Scan for the cell matching the given text and deliver its [X, Y] coordinate at center. 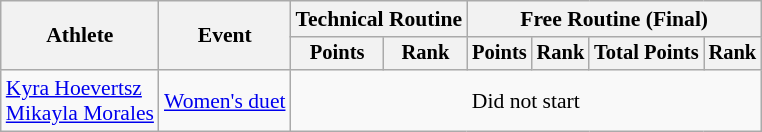
Did not start [526, 100]
Free Routine (Final) [614, 19]
Total Points [646, 54]
Athlete [80, 36]
Kyra HoevertszMikayla Morales [80, 100]
Technical Routine [380, 19]
Women's duet [225, 100]
Event [225, 36]
